Extract the (X, Y) coordinate from the center of the cell holding the provided text.  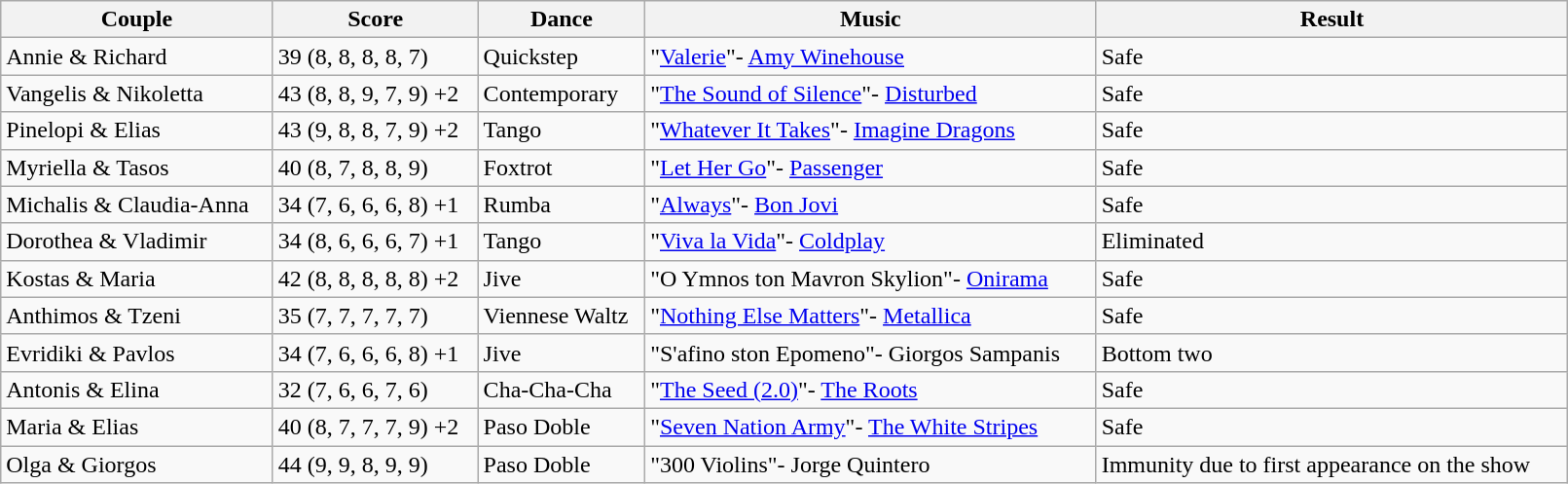
"Valerie"- Amy Winehouse (870, 56)
"Whatever It Takes"- Imagine Dragons (870, 130)
Dance (562, 19)
"Nothing Else Matters"- Metallica (870, 316)
"Seven Nation Army"- The White Stripes (870, 427)
Quickstep (562, 56)
"Viva la Vida"- Coldplay (870, 242)
Bottom two (1331, 353)
Music (870, 19)
Olga & Giorgos (136, 465)
Couple (136, 19)
Annie & Richard (136, 56)
Myriella & Tasos (136, 168)
Dorothea & Vladimir (136, 242)
43 (8, 8, 9, 7, 9) +2 (376, 93)
Antonis & Elina (136, 390)
Contemporary (562, 93)
Maria & Elias (136, 427)
Kostas & Maria (136, 279)
Foxtrot (562, 168)
"The Sound of Silence"- Disturbed (870, 93)
Cha-Cha-Cha (562, 390)
Rumba (562, 205)
32 (7, 6, 6, 7, 6) (376, 390)
"Let Her Go"- Passenger (870, 168)
42 (8, 8, 8, 8, 8) +2 (376, 279)
Anthimos & Tzeni (136, 316)
"The Seed (2.0)"- The Roots (870, 390)
34 (8, 6, 6, 6, 7) +1 (376, 242)
35 (7, 7, 7, 7, 7) (376, 316)
"300 Violins"- Jorge Quintero (870, 465)
40 (8, 7, 7, 7, 9) +2 (376, 427)
Immunity due to first appearance on the show (1331, 465)
Eliminated (1331, 242)
44 (9, 9, 8, 9, 9) (376, 465)
43 (9, 8, 8, 7, 9) +2 (376, 130)
"O Ymnos ton Mavron Skylion"- Onirama (870, 279)
Evridiki & Pavlos (136, 353)
Vangelis & Nikoletta (136, 93)
Michalis & Claudia-Anna (136, 205)
Score (376, 19)
"Always"- Bon Jovi (870, 205)
40 (8, 7, 8, 8, 9) (376, 168)
Pinelopi & Elias (136, 130)
"S'afino ston Epomeno"- Giorgos Sampanis (870, 353)
39 (8, 8, 8, 8, 7) (376, 56)
Result (1331, 19)
Viennese Waltz (562, 316)
